Extract the [x, y] coordinate from the center of the cell holding the provided text.  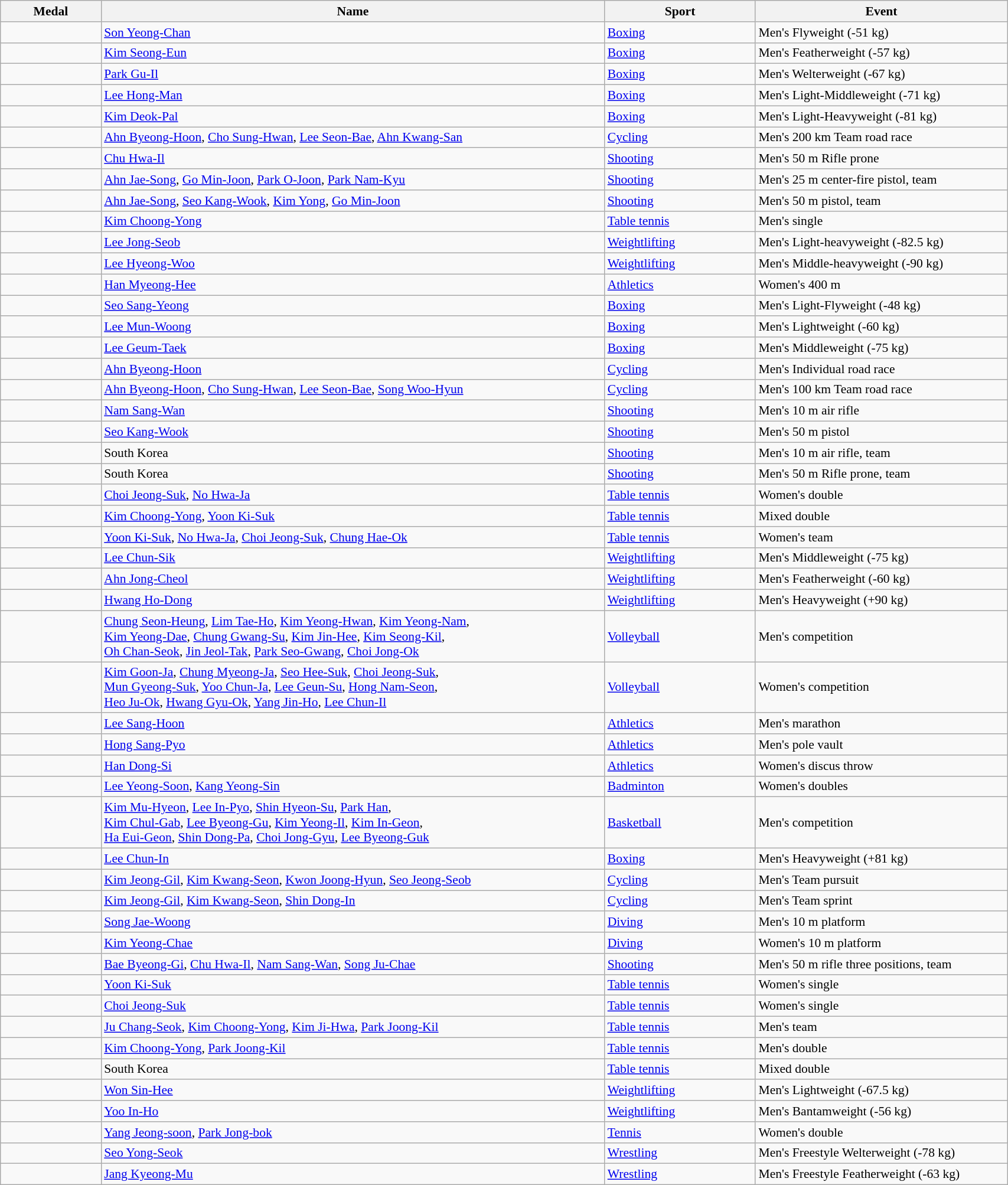
Men's Featherweight (-60 kg) [881, 579]
Bae Byeong-Gi, Chu Hwa-Il, Nam Sang-Wan, Song Ju-Chae [353, 964]
Men's Welterweight (-67 kg) [881, 74]
Seo Yong-Seok [353, 1153]
Men's 50 m Rifle prone, team [881, 474]
Yoon Ki-Suk [353, 985]
Men's Flyweight (-51 kg) [881, 32]
Men's Bantamweight (-56 kg) [881, 1111]
Han Myeong-Hee [353, 285]
Yoo In-Ho [353, 1111]
Men's Lightweight (-60 kg) [881, 327]
Men's Heavyweight (+81 kg) [881, 859]
Men's 100 km Team road race [881, 390]
Ahn Jae-Song, Seo Kang-Wook, Kim Yong, Go Min-Joon [353, 201]
Lee Sang-Hoon [353, 724]
Kim Choong-Yong [353, 221]
Ahn Byeong-Hoon [353, 369]
Men's 50 m pistol [881, 432]
Basketball [680, 823]
Kim Seong-Eun [353, 53]
Badminton [680, 786]
Jang Kyeong-Mu [353, 1174]
Nam Sang-Wan [353, 411]
Tennis [680, 1132]
Name [353, 11]
Men's Freestyle Welterweight (-78 kg) [881, 1153]
Women's doubles [881, 786]
Women's competition [881, 687]
Men's Individual road race [881, 369]
Ahn Jae-Song, Go Min-Joon, Park O-Joon, Park Nam-Kyu [353, 179]
Kim Choong-Yong, Park Joong-Kil [353, 1048]
Kim Jeong-Gil, Kim Kwang-Seon, Kwon Joong-Hyun, Seo Jeong-Seob [353, 880]
Women's 10 m platform [881, 943]
Kim Jeong-Gil, Kim Kwang-Seon, Shin Dong-In [353, 901]
Men's Lightweight (-67.5 kg) [881, 1091]
Son Yeong-Chan [353, 32]
Lee Yeong-Soon, Kang Yeong-Sin [353, 786]
Song Jae-Woong [353, 922]
Men's Team pursuit [881, 880]
Lee Jong-Seob [353, 243]
Men's Featherweight (-57 kg) [881, 53]
Men's double [881, 1048]
Hong Sang-Pyo [353, 745]
Men's Freestyle Featherweight (-63 kg) [881, 1174]
Medal [51, 11]
Ju Chang-Seok, Kim Choong-Yong, Kim Ji-Hwa, Park Joong-Kil [353, 1027]
Lee Hyeong-Woo [353, 264]
Won Sin-Hee [353, 1091]
Men's 25 m center-fire pistol, team [881, 179]
Yoon Ki-Suk, No Hwa-Ja, Choi Jeong-Suk, Chung Hae-Ok [353, 537]
Lee Geum-Taek [353, 348]
Men's Light-Middleweight (-71 kg) [881, 96]
Men's 200 km Team road race [881, 138]
Kim Choong-Yong, Yoon Ki-Suk [353, 516]
Lee Chun-Sik [353, 558]
Men's marathon [881, 724]
Men's 50 m rifle three positions, team [881, 964]
Men's 10 m air rifle [881, 411]
Kim Deok-Pal [353, 116]
Men's 10 m air rifle, team [881, 453]
Men's single [881, 221]
Men's Light-Heavyweight (-81 kg) [881, 116]
Men's Team sprint [881, 901]
Men's 50 m Rifle prone [881, 159]
Ahn Byeong-Hoon, Cho Sung-Hwan, Lee Seon-Bae, Ahn Kwang-San [353, 138]
Choi Jeong-Suk, No Hwa-Ja [353, 495]
Women's discus throw [881, 766]
Lee Hong-Man [353, 96]
Choi Jeong-Suk [353, 1006]
Ahn Jong-Cheol [353, 579]
Men's 10 m platform [881, 922]
Seo Kang-Wook [353, 432]
Yang Jeong-soon, Park Jong-bok [353, 1132]
Han Dong-Si [353, 766]
Men's Middle-heavyweight (-90 kg) [881, 264]
Seo Sang-Yeong [353, 306]
Men's Heavyweight (+90 kg) [881, 600]
Sport [680, 11]
Men's 50 m pistol, team [881, 201]
Men's pole vault [881, 745]
Chu Hwa-Il [353, 159]
Lee Chun-In [353, 859]
Event [881, 11]
Women's 400 m [881, 285]
Kim Yeong-Chae [353, 943]
Lee Mun-Woong [353, 327]
Men's Light-Flyweight (-48 kg) [881, 306]
Ahn Byeong-Hoon, Cho Sung-Hwan, Lee Seon-Bae, Song Woo-Hyun [353, 390]
Park Gu-Il [353, 74]
Men's Light-heavyweight (-82.5 kg) [881, 243]
Women's team [881, 537]
Men's team [881, 1027]
Hwang Ho-Dong [353, 600]
